Scan for the cell matching the given text and deliver its [X, Y] coordinate at center. 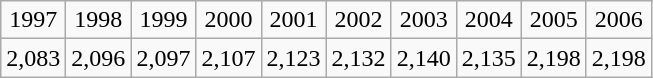
1998 [98, 20]
1997 [34, 20]
2005 [554, 20]
2,135 [488, 58]
2,097 [164, 58]
2003 [424, 20]
2,132 [358, 58]
2000 [228, 20]
2006 [618, 20]
2002 [358, 20]
2,123 [294, 58]
2,096 [98, 58]
2,083 [34, 58]
2,107 [228, 58]
2004 [488, 20]
2001 [294, 20]
1999 [164, 20]
2,140 [424, 58]
